Detect which cell encompasses the target text, then output its [x, y] center coordinate. 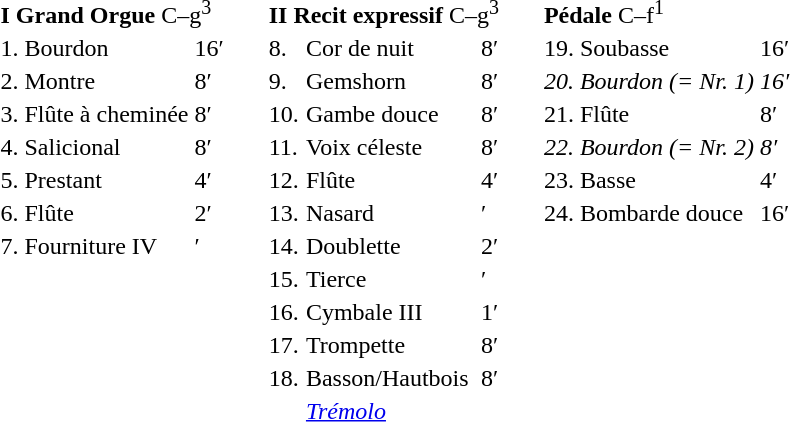
9. [284, 81]
Fourniture IV [106, 246]
21. [558, 114]
10. [284, 114]
Bourdon [106, 48]
23. [558, 180]
Soubasse [666, 48]
Cor de nuit [390, 48]
Gambe douce [390, 114]
Bourdon (= Nr. 2) [666, 147]
17. [284, 345]
1′ [490, 312]
15. [284, 279]
8. [284, 48]
Prestant [106, 180]
19. [558, 48]
Nasard [390, 213]
Flûte à cheminée [106, 114]
Voix céleste [390, 147]
12. [284, 180]
Montre [106, 81]
Bombarde douce [666, 213]
Salicional [106, 147]
Basse [666, 180]
Cymbale III [390, 312]
24. [558, 213]
16. [284, 312]
20. [558, 81]
Tierce [390, 279]
Basson/Hautbois [390, 378]
Bourdon (= Nr. 1) [666, 81]
11. [284, 147]
18. [284, 378]
Gemshorn [390, 81]
Doublette [390, 246]
22. [558, 147]
14. [284, 246]
Trompette [390, 345]
13. [284, 213]
